Search for the cell housing the specified text and yield its [X, Y] center coordinate. 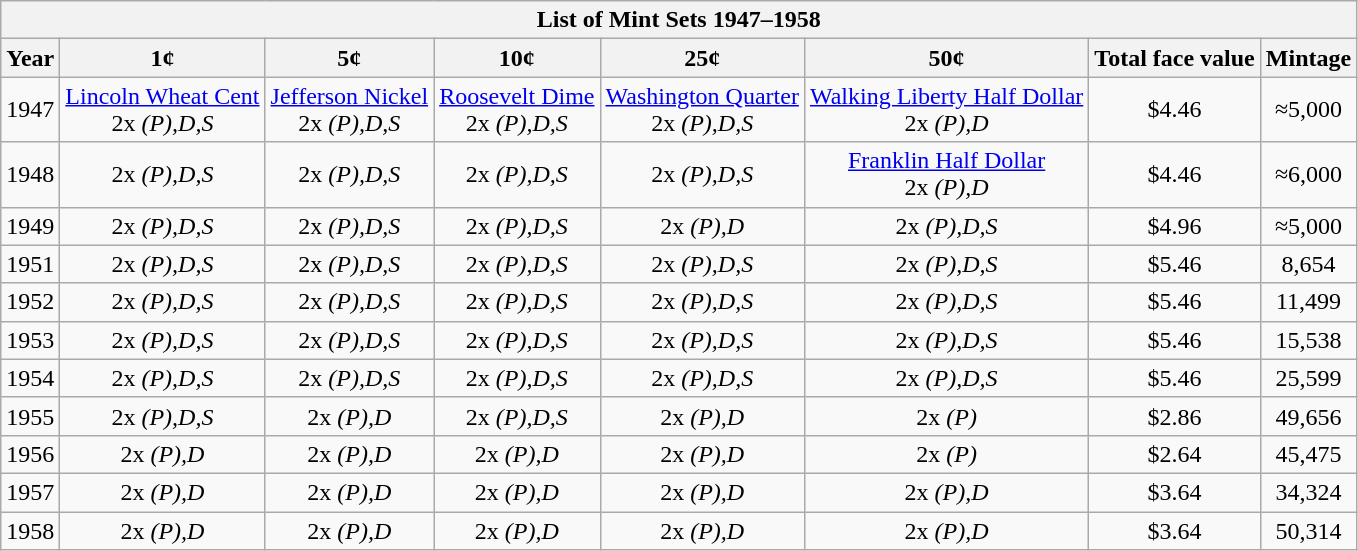
49,656 [1308, 416]
45,475 [1308, 454]
1958 [30, 531]
15,538 [1308, 340]
Mintage [1308, 58]
8,654 [1308, 264]
Roosevelt Dime2x (P),D,S [517, 110]
1949 [30, 226]
Washington Quarter2x (P),D,S [702, 110]
1948 [30, 174]
Lincoln Wheat Cent2x (P),D,S [162, 110]
List of Mint Sets 1947–1958 [679, 20]
Total face value [1174, 58]
50,314 [1308, 531]
Walking Liberty Half Dollar2x (P),D [946, 110]
$2.86 [1174, 416]
1947 [30, 110]
1¢ [162, 58]
$2.64 [1174, 454]
1954 [30, 378]
1951 [30, 264]
≈6,000 [1308, 174]
1956 [30, 454]
10¢ [517, 58]
Jefferson Nickel2x (P),D,S [350, 110]
34,324 [1308, 492]
11,499 [1308, 302]
1957 [30, 492]
1952 [30, 302]
25¢ [702, 58]
1953 [30, 340]
Franklin Half Dollar2x (P),D [946, 174]
25,599 [1308, 378]
$4.96 [1174, 226]
50¢ [946, 58]
1955 [30, 416]
Year [30, 58]
5¢ [350, 58]
